Return the (X, Y) coordinate for the center point of the cell that contains the specified text.  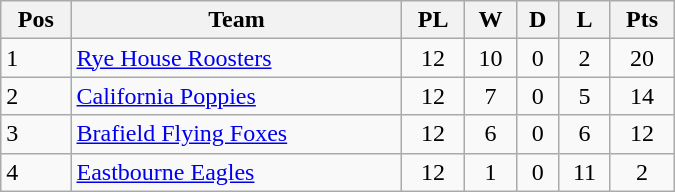
California Poppies (236, 96)
20 (642, 58)
5 (584, 96)
Pos (36, 20)
D (538, 20)
3 (36, 134)
W (490, 20)
Team (236, 20)
Rye House Roosters (236, 58)
14 (642, 96)
11 (584, 172)
7 (490, 96)
Pts (642, 20)
L (584, 20)
10 (490, 58)
Eastbourne Eagles (236, 172)
4 (36, 172)
Brafield Flying Foxes (236, 134)
PL (433, 20)
